Detect which cell encompasses the target text, then output its [x, y] center coordinate. 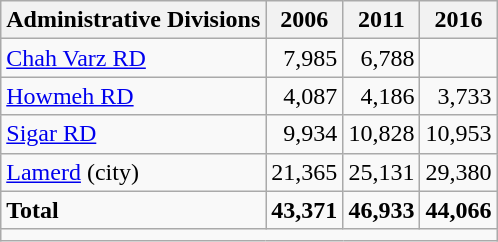
10,953 [458, 134]
21,365 [304, 172]
Administrative Divisions [134, 20]
2011 [382, 20]
10,828 [382, 134]
4,087 [304, 96]
Chah Varz RD [134, 58]
46,933 [382, 210]
44,066 [458, 210]
Total [134, 210]
2006 [304, 20]
29,380 [458, 172]
43,371 [304, 210]
9,934 [304, 134]
Lamerd (city) [134, 172]
Sigar RD [134, 134]
6,788 [382, 58]
Howmeh RD [134, 96]
3,733 [458, 96]
25,131 [382, 172]
4,186 [382, 96]
7,985 [304, 58]
2016 [458, 20]
